Return the (x, y) coordinate for the center point of the cell that contains the specified text.  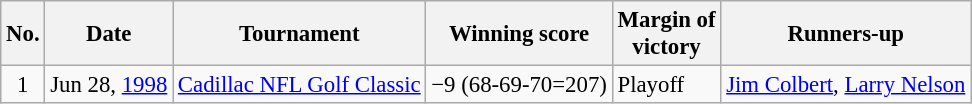
No. (23, 34)
1 (23, 85)
Winning score (519, 34)
Jim Colbert, Larry Nelson (846, 85)
Playoff (666, 85)
−9 (68-69-70=207) (519, 85)
Runners-up (846, 34)
Margin ofvictory (666, 34)
Tournament (300, 34)
Date (109, 34)
Cadillac NFL Golf Classic (300, 85)
Jun 28, 1998 (109, 85)
